Locate the cell with the specified text and output its [X, Y] center coordinate. 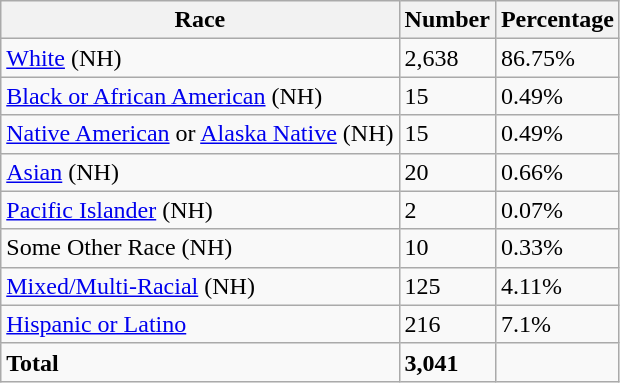
86.75% [557, 58]
Some Other Race (NH) [200, 248]
Percentage [557, 20]
White (NH) [200, 58]
Total [200, 362]
125 [447, 286]
3,041 [447, 362]
Pacific Islander (NH) [200, 210]
Mixed/Multi-Racial (NH) [200, 286]
Race [200, 20]
216 [447, 324]
20 [447, 172]
7.1% [557, 324]
Black or African American (NH) [200, 96]
Number [447, 20]
4.11% [557, 286]
Hispanic or Latino [200, 324]
2 [447, 210]
2,638 [447, 58]
0.07% [557, 210]
Native American or Alaska Native (NH) [200, 134]
10 [447, 248]
Asian (NH) [200, 172]
0.66% [557, 172]
0.33% [557, 248]
